Capture the cell that displays the provided text and extract its (X, Y) central coordinate. 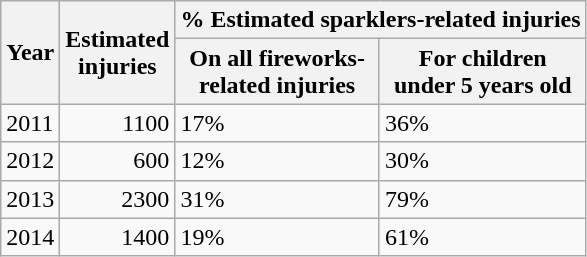
12% (277, 161)
On all fireworks-related injuries (277, 72)
2012 (30, 161)
1100 (118, 123)
2014 (30, 237)
79% (482, 199)
For childrenunder 5 years old (482, 72)
36% (482, 123)
Estimatedinjuries (118, 52)
19% (277, 237)
Year (30, 52)
31% (277, 199)
600 (118, 161)
2300 (118, 199)
% Estimated sparklers-related injuries (380, 20)
30% (482, 161)
2013 (30, 199)
61% (482, 237)
1400 (118, 237)
2011 (30, 123)
17% (277, 123)
